Extract the [X, Y] coordinate from the center of the cell holding the provided text.  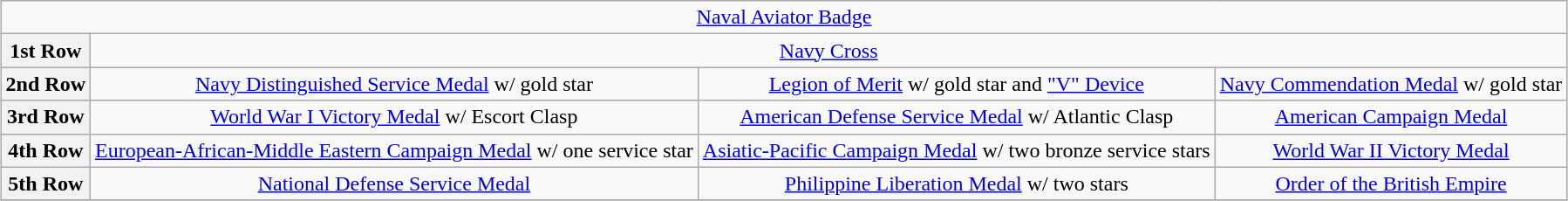
Naval Aviator Badge [784, 17]
World War II Victory Medal [1391, 150]
5th Row [45, 184]
European-African-Middle Eastern Campaign Medal w/ one service star [394, 150]
4th Row [45, 150]
World War I Victory Medal w/ Escort Clasp [394, 117]
Navy Commendation Medal w/ gold star [1391, 84]
Legion of Merit w/ gold star and "V" Device [956, 84]
National Defense Service Medal [394, 184]
American Defense Service Medal w/ Atlantic Clasp [956, 117]
2nd Row [45, 84]
Navy Cross [828, 51]
American Campaign Medal [1391, 117]
Order of the British Empire [1391, 184]
Philippine Liberation Medal w/ two stars [956, 184]
3rd Row [45, 117]
Navy Distinguished Service Medal w/ gold star [394, 84]
1st Row [45, 51]
Asiatic-Pacific Campaign Medal w/ two bronze service stars [956, 150]
